Return the (x, y) coordinate for the center point of the cell that contains the specified text.  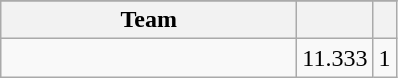
Team (149, 20)
11.333 (335, 58)
1 (384, 58)
